From the cell containing the given text, extract its center point as (X, Y) coordinate. 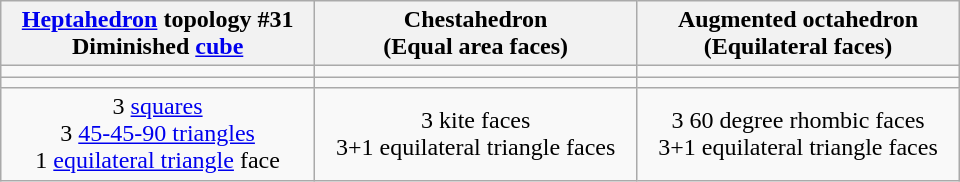
3 squares3 45-45-90 triangles1 equilateral triangle face (158, 134)
Heptahedron topology #31Diminished cube (158, 34)
3 60 degree rhombic faces3+1 equilateral triangle faces (798, 134)
3 kite faces3+1 equilateral triangle faces (475, 134)
Chestahedron(Equal area faces) (475, 34)
Augmented octahedron(Equilateral faces) (798, 34)
